Output the (X, Y) coordinate of the center of the cell containing the given text.  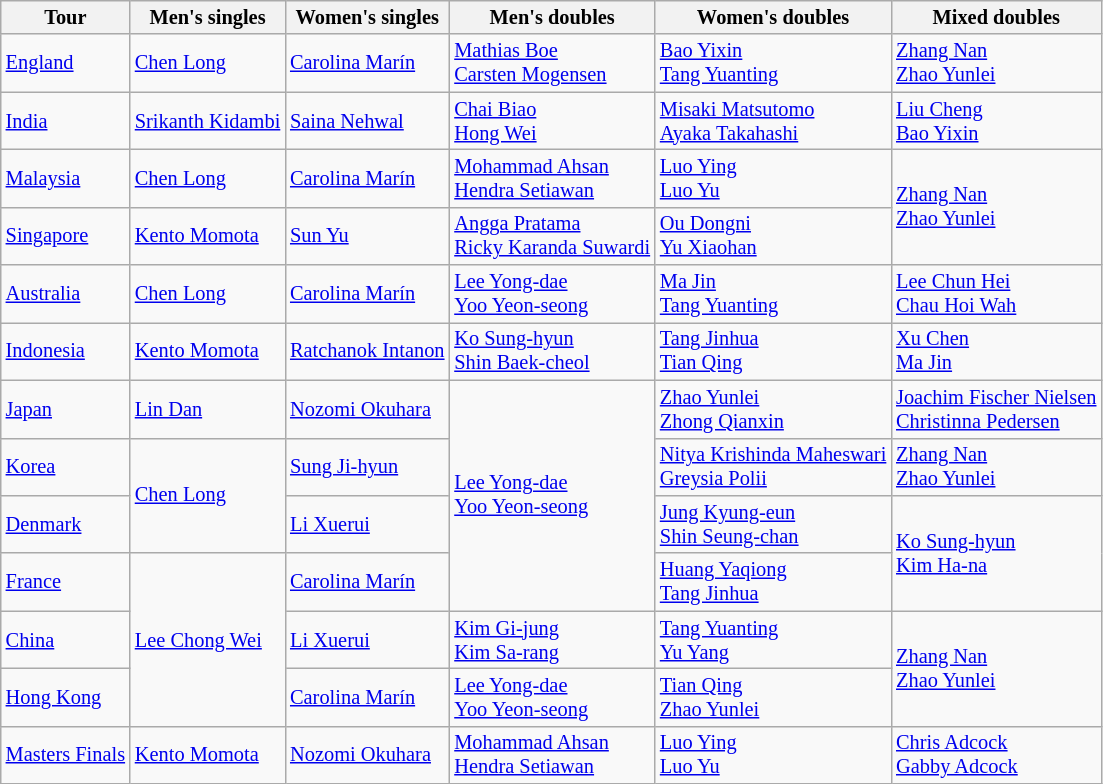
Australia (66, 294)
Ratchanok Intanon (367, 351)
Tang Jinhua Tian Qing (773, 351)
France (66, 582)
Kim Gi-jung Kim Sa-rang (552, 640)
Xu Chen Ma Jin (996, 351)
Men's doubles (552, 17)
Women's doubles (773, 17)
Lee Chun Hei Chau Hoi Wah (996, 294)
Saina Nehwal (367, 121)
Ou Dongni Yu Xiaohan (773, 236)
Bao Yixin Tang Yuanting (773, 63)
Mixed doubles (996, 17)
Ko Sung-hyun Shin Baek-cheol (552, 351)
England (66, 63)
Zhao Yunlei Zhong Qianxin (773, 409)
Tour (66, 17)
Lee Chong Wei (208, 640)
Nitya Krishinda Maheswari Greysia Polii (773, 467)
Jung Kyung-eun Shin Seung-chan (773, 524)
Ma Jin Tang Yuanting (773, 294)
India (66, 121)
Japan (66, 409)
Korea (66, 467)
Indonesia (66, 351)
Malaysia (66, 178)
Misaki Matsutomo Ayaka Takahashi (773, 121)
Srikanth Kidambi (208, 121)
Huang Yaqiong Tang Jinhua (773, 582)
Men's singles (208, 17)
Chris Adcock Gabby Adcock (996, 755)
Mathias Boe Carsten Mogensen (552, 63)
Women's singles (367, 17)
Sung Ji-hyun (367, 467)
Joachim Fischer Nielsen Christinna Pedersen (996, 409)
Tian Qing Zhao Yunlei (773, 697)
China (66, 640)
Angga Pratama Ricky Karanda Suwardi (552, 236)
Liu Cheng Bao Yixin (996, 121)
Lin Dan (208, 409)
Tang Yuanting Yu Yang (773, 640)
Denmark (66, 524)
Masters Finals (66, 755)
Hong Kong (66, 697)
Ko Sung-hyun Kim Ha-na (996, 552)
Sun Yu (367, 236)
Singapore (66, 236)
Chai Biao Hong Wei (552, 121)
